Provide the [x, y] coordinate of the cell's center where the given text is located.  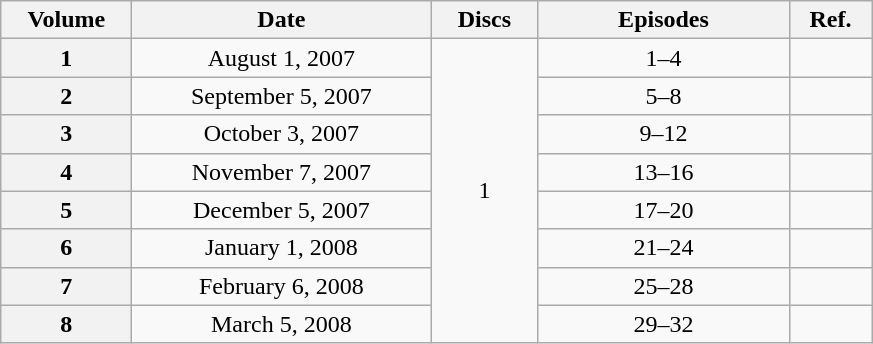
7 [66, 286]
December 5, 2007 [282, 210]
August 1, 2007 [282, 58]
Discs [484, 20]
2 [66, 96]
1–4 [664, 58]
February 6, 2008 [282, 286]
25–28 [664, 286]
13–16 [664, 172]
Volume [66, 20]
March 5, 2008 [282, 324]
5–8 [664, 96]
8 [66, 324]
November 7, 2007 [282, 172]
6 [66, 248]
4 [66, 172]
5 [66, 210]
21–24 [664, 248]
Ref. [830, 20]
9–12 [664, 134]
January 1, 2008 [282, 248]
October 3, 2007 [282, 134]
Date [282, 20]
Episodes [664, 20]
29–32 [664, 324]
September 5, 2007 [282, 96]
17–20 [664, 210]
3 [66, 134]
